Output the [x, y] coordinate of the center of the cell containing the given text.  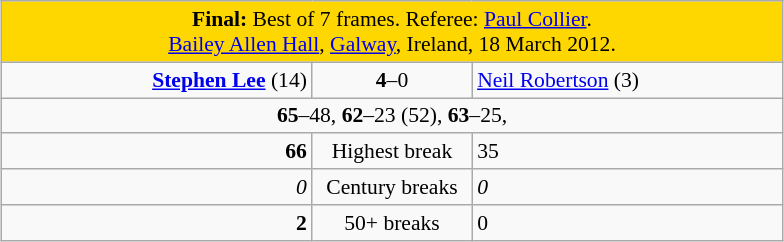
Neil Robertson (3) [627, 80]
35 [627, 152]
65–48, 62–23 (52), 63–25, [392, 116]
Highest break [392, 152]
Final: Best of 7 frames. Referee: Paul Collier.Bailey Allen Hall, Galway, Ireland, 18 March 2012. [392, 32]
66 [157, 152]
50+ breaks [392, 223]
Stephen Lee (14) [157, 80]
4–0 [392, 80]
2 [157, 223]
Century breaks [392, 187]
